Detect which cell encompasses the target text, then output its (x, y) center coordinate. 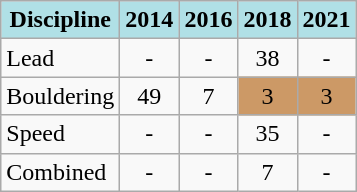
2016 (208, 20)
35 (268, 134)
49 (150, 96)
Bouldering (60, 96)
Discipline (60, 20)
2021 (326, 20)
Speed (60, 134)
Lead (60, 58)
38 (268, 58)
Combined (60, 172)
2018 (268, 20)
2014 (150, 20)
